Scan for the cell matching the given text and deliver its (X, Y) coordinate at center. 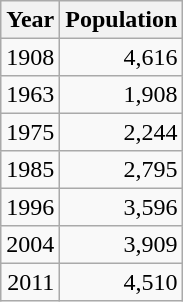
3,909 (122, 244)
1908 (30, 56)
2,795 (122, 170)
2,244 (122, 132)
1,908 (122, 94)
Year (30, 20)
1996 (30, 206)
2004 (30, 244)
1985 (30, 170)
1963 (30, 94)
2011 (30, 282)
3,596 (122, 206)
4,510 (122, 282)
1975 (30, 132)
4,616 (122, 56)
Population (122, 20)
